Capture the cell that displays the provided text and extract its [X, Y] central coordinate. 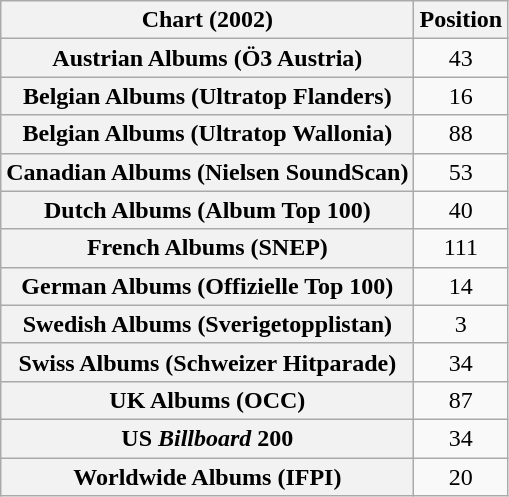
14 [461, 286]
Swiss Albums (Schweizer Hitparade) [208, 362]
US Billboard 200 [208, 438]
UK Albums (OCC) [208, 400]
French Albums (SNEP) [208, 248]
3 [461, 324]
111 [461, 248]
German Albums (Offizielle Top 100) [208, 286]
Belgian Albums (Ultratop Wallonia) [208, 134]
20 [461, 477]
Canadian Albums (Nielsen SoundScan) [208, 172]
Belgian Albums (Ultratop Flanders) [208, 96]
16 [461, 96]
Austrian Albums (Ö3 Austria) [208, 58]
Position [461, 20]
Dutch Albums (Album Top 100) [208, 210]
Swedish Albums (Sverigetopplistan) [208, 324]
88 [461, 134]
Chart (2002) [208, 20]
87 [461, 400]
53 [461, 172]
40 [461, 210]
43 [461, 58]
Worldwide Albums (IFPI) [208, 477]
